Provide the [x, y] coordinate of the cell's center where the given text is located.  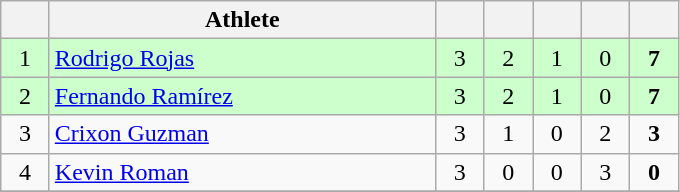
Fernando Ramírez [242, 96]
Crixon Guzman [242, 134]
Rodrigo Rojas [242, 58]
Kevin Roman [242, 172]
4 [26, 172]
Athlete [242, 20]
